Determine the (x, y) coordinate at the center of the cell enclosing the given text.  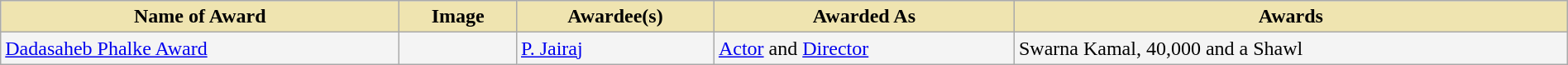
Image (458, 17)
Dadasaheb Phalke Award (200, 48)
Swarna Kamal, 40,000 and a Shawl (1290, 48)
P. Jairaj (615, 48)
Name of Award (200, 17)
Awards (1290, 17)
Awardee(s) (615, 17)
Awarded As (863, 17)
Actor and Director (863, 48)
